Return the (X, Y) coordinate for the center point of the cell that contains the specified text.  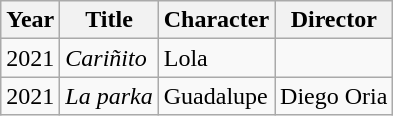
Guadalupe (216, 96)
Cariñito (109, 58)
Character (216, 20)
Year (30, 20)
Diego Oria (334, 96)
Title (109, 20)
Lola (216, 58)
Director (334, 20)
La parka (109, 96)
